Provide the (x, y) coordinate of the cell's center where the given text is located.  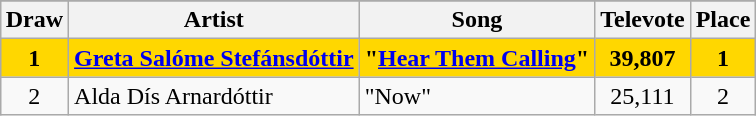
Place (723, 20)
"Now" (477, 96)
Alda Dís Arnardóttir (214, 96)
39,807 (642, 58)
Televote (642, 20)
Draw (34, 20)
Greta Salóme Stefánsdóttir (214, 58)
"Hear Them Calling" (477, 58)
Song (477, 20)
Artist (214, 20)
25,111 (642, 96)
